Locate the cell with the specified text and output its (x, y) center coordinate. 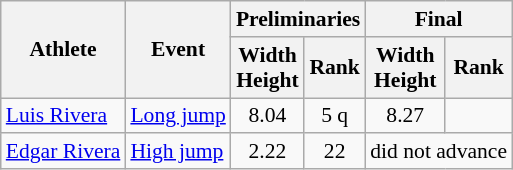
22 (334, 152)
Preliminaries (298, 19)
Event (178, 50)
Luis Rivera (64, 116)
Final (438, 19)
Edgar Rivera (64, 152)
2.22 (268, 152)
8.27 (405, 116)
Athlete (64, 50)
8.04 (268, 116)
did not advance (438, 152)
5 q (334, 116)
High jump (178, 152)
Long jump (178, 116)
